For the text-containing cell, return its midpoint in (X, Y) coordinate format. 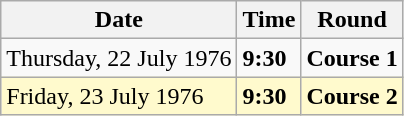
Friday, 23 July 1976 (119, 96)
Thursday, 22 July 1976 (119, 58)
Time (269, 20)
Round (352, 20)
Course 1 (352, 58)
Course 2 (352, 96)
Date (119, 20)
